Determine the (X, Y) coordinate at the center of the cell enclosing the given text.  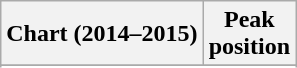
Chart (2014–2015) (102, 34)
Peakposition (249, 34)
